Return the (x, y) coordinate for the center point of the cell that contains the specified text.  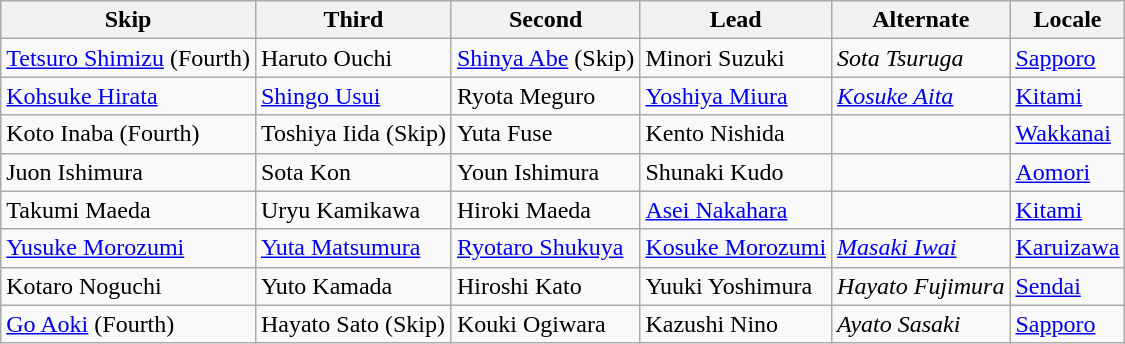
Kento Nishida (736, 134)
Sendai (1068, 286)
Hayato Sato (Skip) (353, 324)
Alternate (921, 20)
Locale (1068, 20)
Yuta Matsumura (353, 248)
Koto Inaba (Fourth) (128, 134)
Asei Nakahara (736, 210)
Ayato Sasaki (921, 324)
Hayato Fujimura (921, 286)
Yuto Kamada (353, 286)
Haruto Ouchi (353, 58)
Ryotaro Shukuya (545, 248)
Shingo Usui (353, 96)
Kosuke Aita (921, 96)
Aomori (1068, 172)
Kosuke Morozumi (736, 248)
Youn Ishimura (545, 172)
Shinya Abe (Skip) (545, 58)
Minori Suzuki (736, 58)
Third (353, 20)
Ryota Meguro (545, 96)
Juon Ishimura (128, 172)
Wakkanai (1068, 134)
Kazushi Nino (736, 324)
Hiroki Maeda (545, 210)
Shunaki Kudo (736, 172)
Yoshiya Miura (736, 96)
Karuizawa (1068, 248)
Second (545, 20)
Uryu Kamikawa (353, 210)
Takumi Maeda (128, 210)
Hiroshi Kato (545, 286)
Go Aoki (Fourth) (128, 324)
Tetsuro Shimizu (Fourth) (128, 58)
Masaki Iwai (921, 248)
Sota Tsuruga (921, 58)
Kohsuke Hirata (128, 96)
Kotaro Noguchi (128, 286)
Yuta Fuse (545, 134)
Toshiya Iida (Skip) (353, 134)
Lead (736, 20)
Yusuke Morozumi (128, 248)
Skip (128, 20)
Yuuki Yoshimura (736, 286)
Sota Kon (353, 172)
Kouki Ogiwara (545, 324)
